Return (x, y) of the center of cell containing provided text 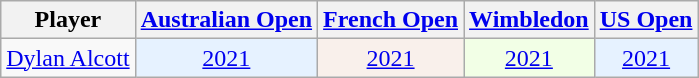
Player (68, 20)
Wimbledon (530, 20)
Australian Open (226, 20)
French Open (391, 20)
US Open (646, 20)
Dylan Alcott (68, 58)
